Identify which cell holds the provided text, then report its [X, Y] central coordinate. 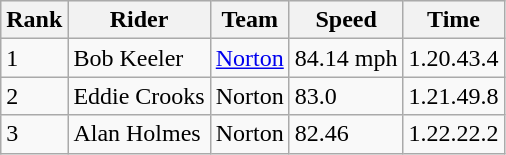
3 [34, 134]
Speed [346, 20]
Rider [139, 20]
1.20.43.4 [454, 58]
Eddie Crooks [139, 96]
1 [34, 58]
84.14 mph [346, 58]
83.0 [346, 96]
1.21.49.8 [454, 96]
Bob Keeler [139, 58]
Rank [34, 20]
Alan Holmes [139, 134]
82.46 [346, 134]
2 [34, 96]
Team [250, 20]
1.22.22.2 [454, 134]
Time [454, 20]
